Provide the (X, Y) coordinate of the cell's center where the given text is located.  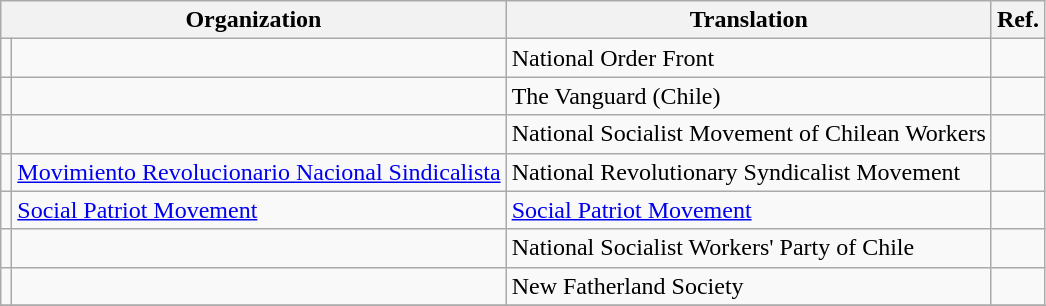
National Order Front (748, 58)
Translation (748, 20)
National Socialist Movement of Chilean Workers (748, 134)
Organization (254, 20)
Ref. (1018, 20)
Movimiento Revolucionario Nacional Sindicalista (259, 172)
The Vanguard (Chile) (748, 96)
National Socialist Workers' Party of Chile (748, 248)
New Fatherland Society (748, 286)
National Revolutionary Syndicalist Movement (748, 172)
